Return the (X, Y) coordinate for the center point of the cell that contains the specified text.  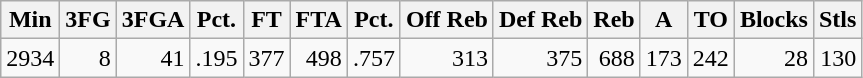
.195 (216, 58)
375 (540, 58)
Def Reb (540, 20)
377 (266, 58)
2934 (30, 58)
.757 (374, 58)
41 (153, 58)
FT (266, 20)
173 (664, 58)
498 (318, 58)
Stls (837, 20)
242 (710, 58)
8 (88, 58)
Off Reb (446, 20)
313 (446, 58)
688 (614, 58)
28 (774, 58)
Min (30, 20)
130 (837, 58)
TO (710, 20)
Reb (614, 20)
Blocks (774, 20)
3FGA (153, 20)
3FG (88, 20)
A (664, 20)
FTA (318, 20)
